Search for the cell housing the specified text and yield its (X, Y) center coordinate. 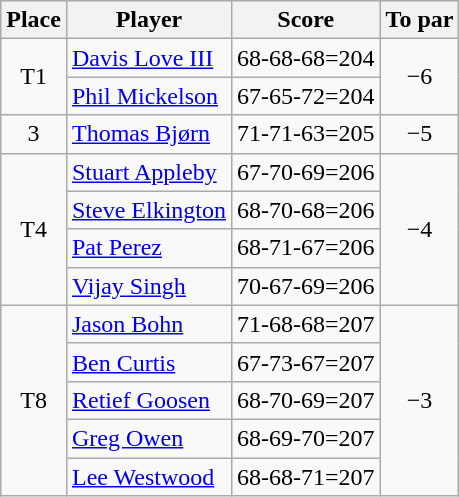
71-68-68=207 (306, 324)
To par (420, 20)
68-68-68=204 (306, 58)
Steve Elkington (148, 210)
Lee Westwood (148, 477)
71-71-63=205 (306, 134)
Pat Perez (148, 248)
68-71-67=206 (306, 248)
T4 (34, 229)
67-65-72=204 (306, 96)
Player (148, 20)
−3 (420, 400)
67-73-67=207 (306, 362)
−6 (420, 77)
Stuart Appleby (148, 172)
T1 (34, 77)
68-70-69=207 (306, 400)
−4 (420, 229)
Phil Mickelson (148, 96)
67-70-69=206 (306, 172)
Jason Bohn (148, 324)
Greg Owen (148, 438)
68-69-70=207 (306, 438)
70-67-69=206 (306, 286)
T8 (34, 400)
Davis Love III (148, 58)
Retief Goosen (148, 400)
Place (34, 20)
68-68-71=207 (306, 477)
68-70-68=206 (306, 210)
Vijay Singh (148, 286)
Ben Curtis (148, 362)
Score (306, 20)
Thomas Bjørn (148, 134)
−5 (420, 134)
3 (34, 134)
